Output the [x, y] coordinate of the center of the cell containing the given text.  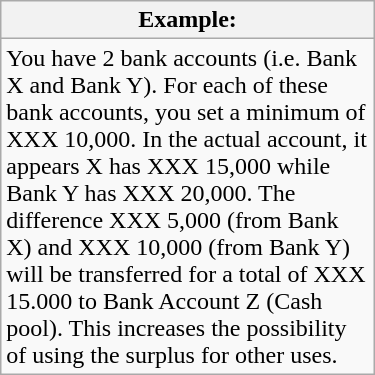
Example: [188, 20]
